Extract the (x, y) coordinate from the center of the cell holding the provided text.  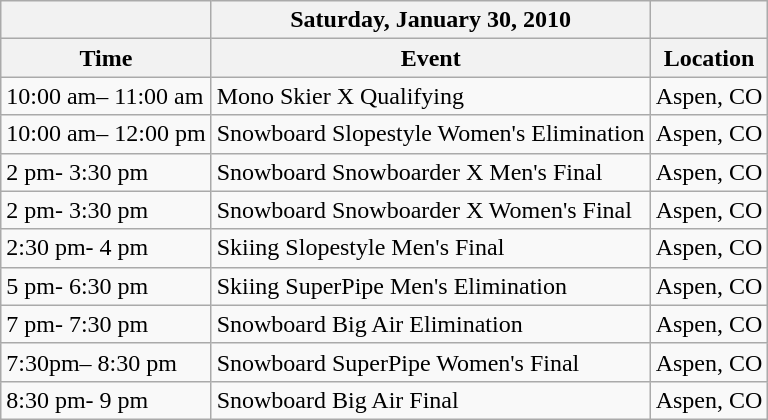
7:30pm– 8:30 pm (106, 362)
Mono Skier X Qualifying (430, 96)
10:00 am– 11:00 am (106, 96)
Saturday, January 30, 2010 (430, 20)
Snowboard Snowboarder X Women's Final (430, 210)
Snowboard Big Air Elimination (430, 324)
Skiing SuperPipe Men's Elimination (430, 286)
Snowboard Snowboarder X Men's Final (430, 172)
Snowboard Big Air Final (430, 400)
7 pm- 7:30 pm (106, 324)
Snowboard SuperPipe Women's Final (430, 362)
Event (430, 58)
Time (106, 58)
Skiing Slopestyle Men's Final (430, 248)
2:30 pm- 4 pm (106, 248)
Location (709, 58)
8:30 pm- 9 pm (106, 400)
Snowboard Slopestyle Women's Elimination (430, 134)
5 pm- 6:30 pm (106, 286)
10:00 am– 12:00 pm (106, 134)
